Pinpoint the cell where the given text exists, returning its [X, Y] midpoint coordinate. 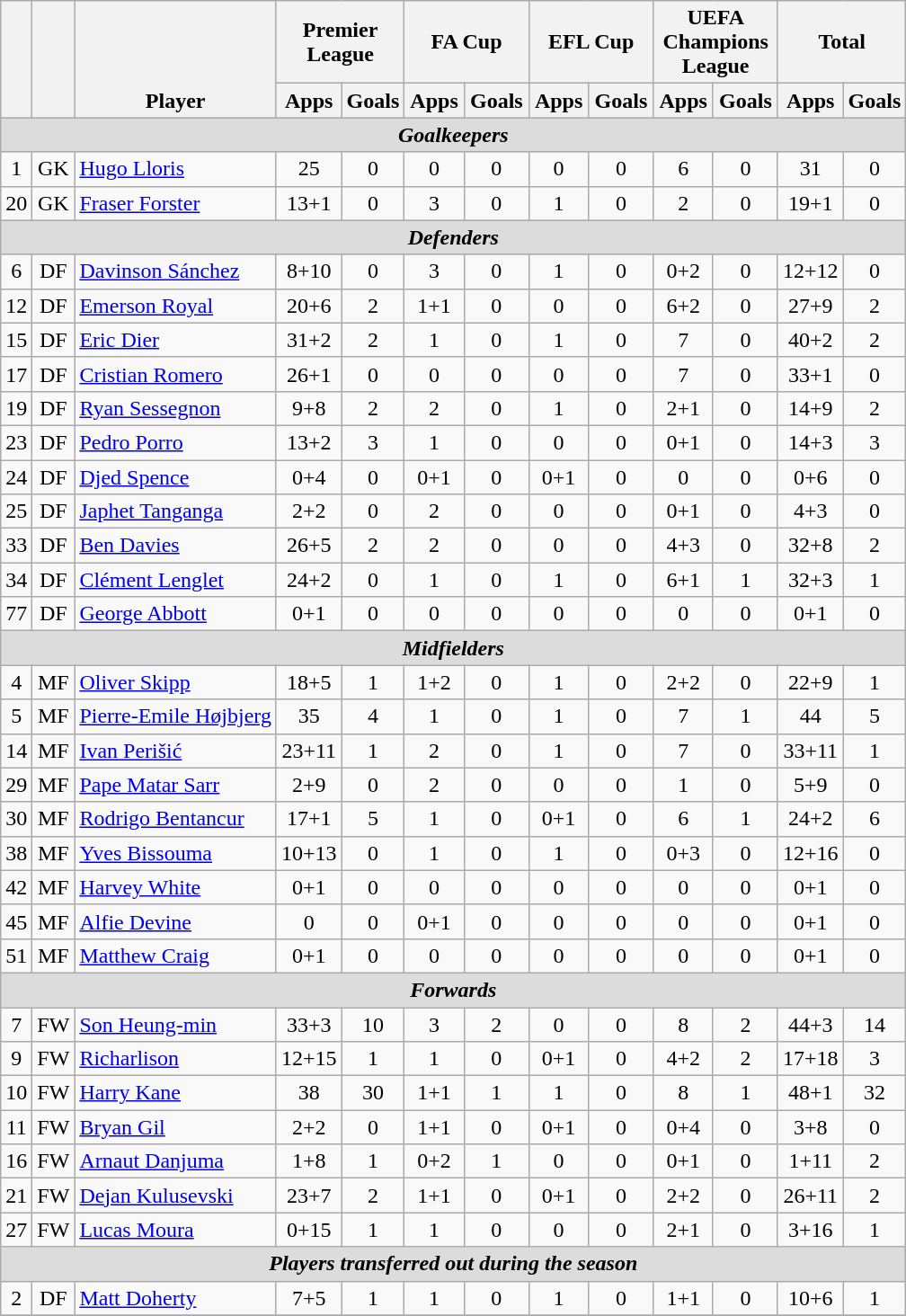
Matthew Craig [176, 956]
Son Heung-min [176, 1024]
Harvey White [176, 887]
23 [16, 442]
40+2 [811, 340]
Arnaut Danjuma [176, 1161]
Davinson Sánchez [176, 271]
1+11 [811, 1161]
Player [176, 59]
29 [16, 785]
12+12 [811, 271]
1+2 [435, 682]
Pedro Porro [176, 442]
Djed Spence [176, 477]
12+15 [309, 1059]
48+1 [811, 1093]
31 [811, 169]
33+11 [811, 751]
33+3 [309, 1024]
Ryan Sessegnon [176, 408]
14+9 [811, 408]
FA Cup [467, 42]
9+8 [309, 408]
Defenders [453, 237]
0+15 [309, 1230]
0+6 [811, 477]
24 [16, 477]
1+8 [309, 1161]
13+2 [309, 442]
Eric Dier [176, 340]
26+1 [309, 374]
15 [16, 340]
2+9 [309, 785]
Players transferred out during the season [453, 1264]
Forwards [453, 990]
Ben Davies [176, 546]
77 [16, 614]
21 [16, 1196]
Hugo Lloris [176, 169]
32+3 [811, 580]
20+6 [309, 306]
17+1 [309, 819]
Oliver Skipp [176, 682]
Cristian Romero [176, 374]
10+13 [309, 853]
Dejan Kulusevski [176, 1196]
Rodrigo Bentancur [176, 819]
Yves Bissouma [176, 853]
EFL Cup [591, 42]
Emerson Royal [176, 306]
27+9 [811, 306]
Japhet Tanganga [176, 511]
33 [16, 546]
Clément Lenglet [176, 580]
51 [16, 956]
Total [841, 42]
31+2 [309, 340]
19 [16, 408]
9 [16, 1059]
Lucas Moura [176, 1230]
32 [875, 1093]
20 [16, 203]
George Abbott [176, 614]
45 [16, 921]
12 [16, 306]
14+3 [811, 442]
Goalkeepers [453, 135]
Alfie Devine [176, 921]
0+3 [683, 853]
18+5 [309, 682]
19+1 [811, 203]
UEFA Champions League [715, 42]
26+11 [811, 1196]
23+11 [309, 751]
Pape Matar Sarr [176, 785]
35 [309, 716]
Harry Kane [176, 1093]
26+5 [309, 546]
Matt Doherty [176, 1298]
Richarlison [176, 1059]
Midfielders [453, 648]
10+6 [811, 1298]
12+16 [811, 853]
17 [16, 374]
11 [16, 1127]
4+2 [683, 1059]
17+18 [811, 1059]
44+3 [811, 1024]
27 [16, 1230]
32+8 [811, 546]
6+1 [683, 580]
3+8 [811, 1127]
3+16 [811, 1230]
13+1 [309, 203]
34 [16, 580]
Premier League [340, 42]
23+7 [309, 1196]
5+9 [811, 785]
Bryan Gil [176, 1127]
16 [16, 1161]
22+9 [811, 682]
Pierre-Emile Højbjerg [176, 716]
7+5 [309, 1298]
6+2 [683, 306]
Fraser Forster [176, 203]
44 [811, 716]
33+1 [811, 374]
Ivan Perišić [176, 751]
8+10 [309, 271]
42 [16, 887]
